Determine the (x, y) coordinate at the center of the cell enclosing the given text.  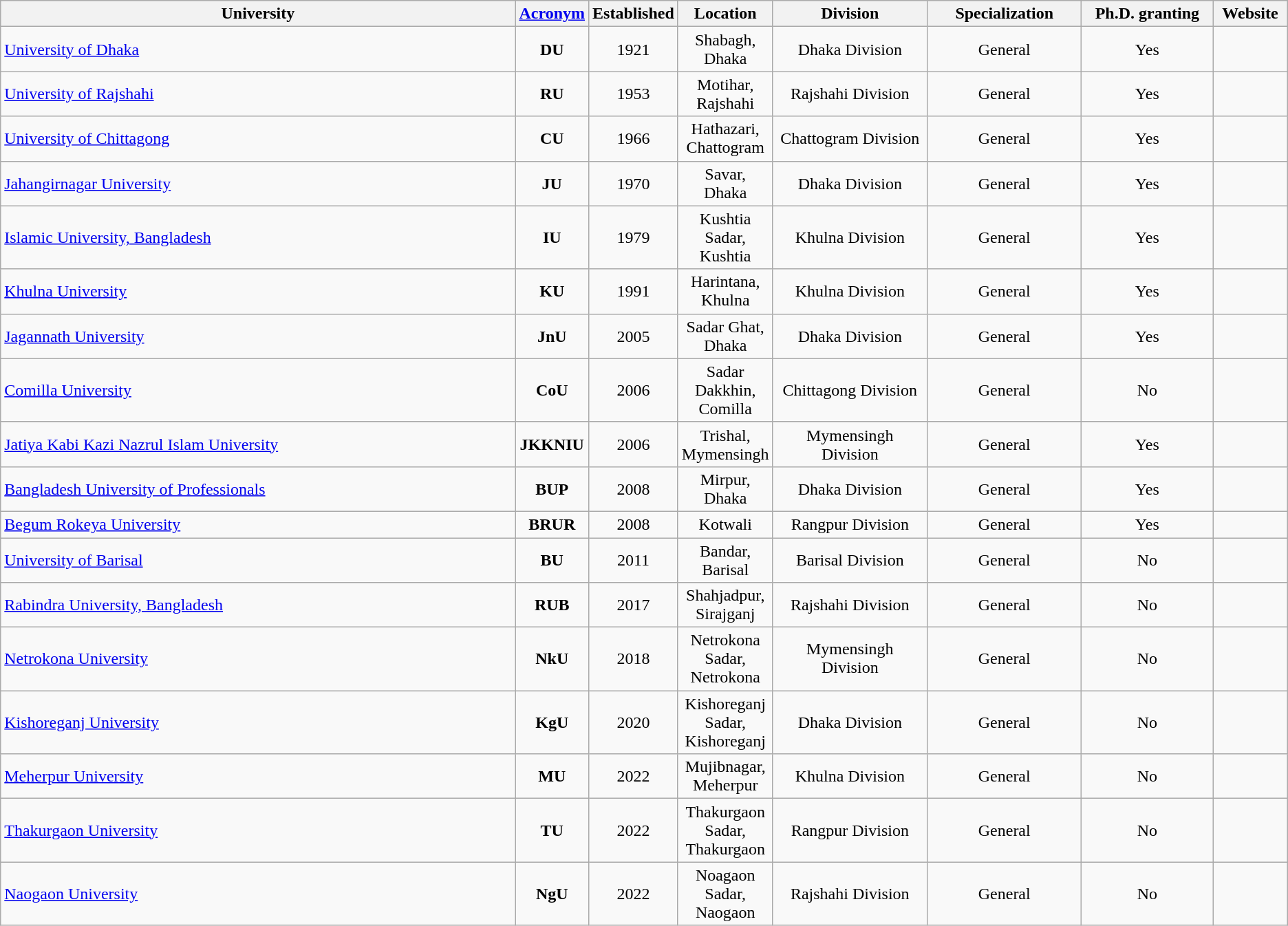
University of Rajshahi (258, 94)
IU (552, 237)
1979 (634, 237)
Islamic University, Bangladesh (258, 237)
JU (552, 183)
NgU (552, 894)
Rabindra University, Bangladesh (258, 605)
Hathazari, Chattogram (725, 139)
University of Dhaka (258, 50)
2018 (634, 659)
Harintana, Khulna (725, 292)
BUP (552, 488)
Naogaon University (258, 894)
Kishoreganj Sadar, Kishoreganj (725, 722)
Noagaon Sadar, Naogaon (725, 894)
University (258, 14)
Chittagong Division (850, 390)
Shabagh, Dhaka (725, 50)
Sadar Dakkhin, Comilla (725, 390)
1991 (634, 292)
1970 (634, 183)
Motihar, Rajshahi (725, 94)
1966 (634, 139)
2005 (634, 336)
Established (634, 14)
CU (552, 139)
Meherpur University (258, 776)
Barisal Division (850, 560)
Bangladesh University of Professionals (258, 488)
Mirpur, Dhaka (725, 488)
Savar, Dhaka (725, 183)
Ph.D. granting (1148, 14)
RU (552, 94)
Netrokona Sadar, Netrokona (725, 659)
1921 (634, 50)
Shahjadpur, Sirajganj (725, 605)
Comilla University (258, 390)
JKKNIU (552, 444)
Jatiya Kabi Kazi Nazrul Islam University (258, 444)
KU (552, 292)
RUB (552, 605)
Thakurgaon University (258, 830)
Mujibnagar, Meherpur (725, 776)
Netrokona University (258, 659)
Jahangirnagar University (258, 183)
DU (552, 50)
Location (725, 14)
BRUR (552, 524)
Khulna University (258, 292)
Chattogram Division (850, 139)
JnU (552, 336)
BU (552, 560)
University of Chittagong (258, 139)
NkU (552, 659)
KgU (552, 722)
Kishoreganj University (258, 722)
Trishal, Mymensingh (725, 444)
2011 (634, 560)
University of Barisal (258, 560)
2017 (634, 605)
Specialization (1005, 14)
Begum Rokeya University (258, 524)
Division (850, 14)
Website (1251, 14)
Sadar Ghat, Dhaka (725, 336)
Jagannath University (258, 336)
Acronym (552, 14)
TU (552, 830)
1953 (634, 94)
Bandar, Barisal (725, 560)
MU (552, 776)
Thakurgaon Sadar, Thakurgaon (725, 830)
Kotwali (725, 524)
CoU (552, 390)
2020 (634, 722)
Kushtia Sadar, Kushtia (725, 237)
